For the text-containing cell, return its midpoint in (x, y) coordinate format. 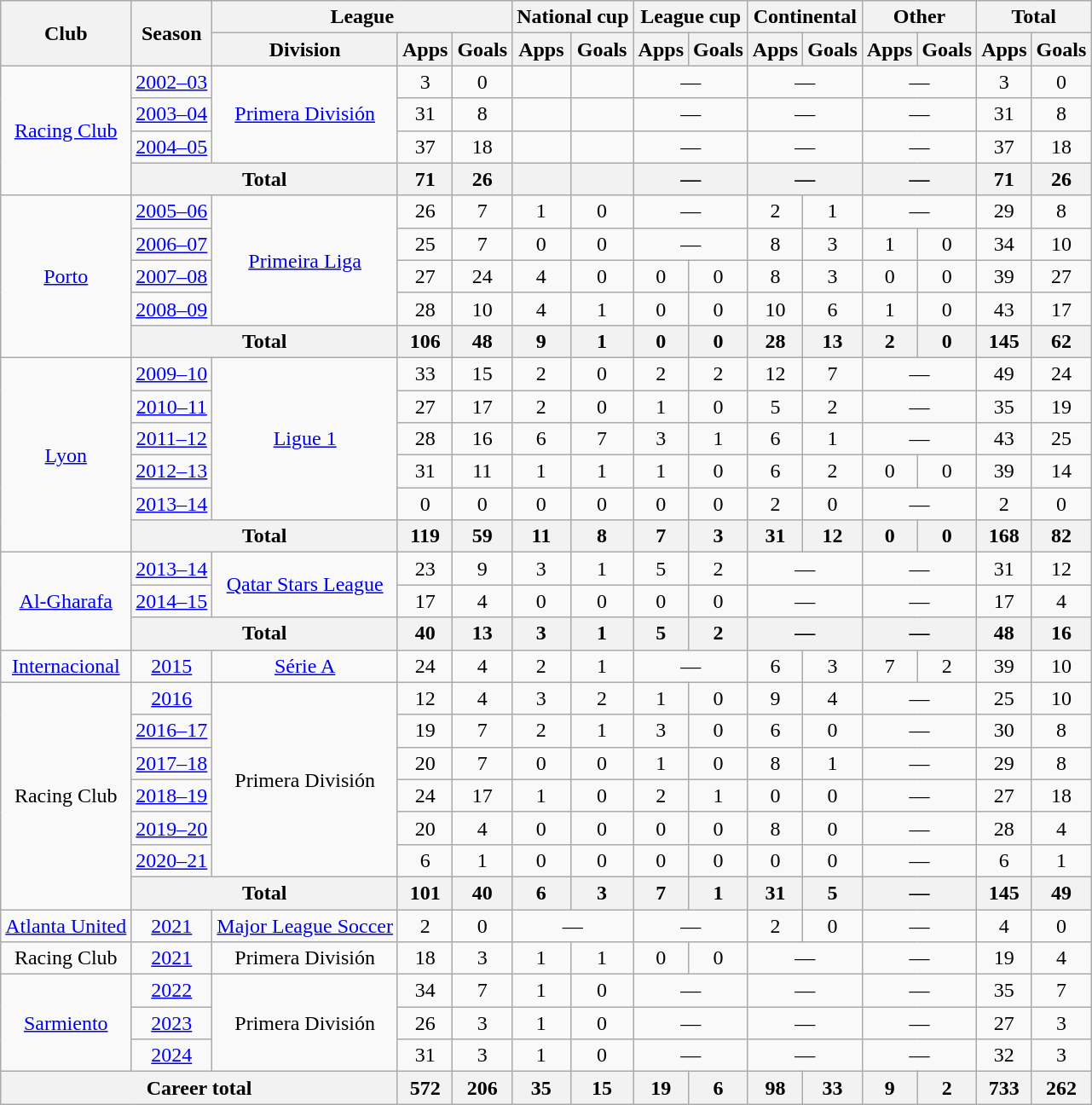
Atlanta United (66, 925)
32 (1004, 1056)
2016 (172, 698)
30 (1004, 731)
Continental (805, 17)
82 (1061, 536)
2012–13 (172, 472)
2007–08 (172, 276)
National cup (573, 17)
Ligue 1 (305, 438)
Lyon (66, 454)
2017–18 (172, 763)
2003–04 (172, 114)
Major League Soccer (305, 925)
2022 (172, 991)
Porto (66, 276)
168 (1004, 536)
Career total (199, 1088)
Other (919, 17)
98 (775, 1088)
2011–12 (172, 439)
2018–19 (172, 795)
Sarmiento (66, 1023)
106 (425, 341)
2020–21 (172, 860)
2014–15 (172, 601)
101 (425, 893)
Série A (305, 666)
206 (482, 1088)
572 (425, 1088)
262 (1061, 1088)
23 (425, 569)
League cup (690, 17)
14 (1061, 472)
2006–07 (172, 244)
2005–06 (172, 211)
Season (172, 33)
Club (66, 33)
2002–03 (172, 82)
Internacional (66, 666)
League (362, 17)
2019–20 (172, 828)
2015 (172, 666)
2016–17 (172, 731)
62 (1061, 341)
Division (305, 49)
2008–09 (172, 309)
2009–10 (172, 373)
Primeira Liga (305, 260)
2004–05 (172, 147)
2024 (172, 1056)
119 (425, 536)
Qatar Stars League (305, 585)
Al-Gharafa (66, 601)
2023 (172, 1023)
2010–11 (172, 407)
59 (482, 536)
733 (1004, 1088)
